Detect which cell encompasses the target text, then output its [x, y] center coordinate. 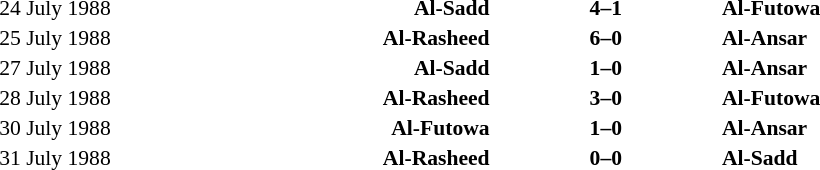
6–0 [606, 38]
Al-Sadd [302, 68]
3–0 [606, 98]
Al-Futowa [302, 128]
